Provide the (X, Y) coordinate of the cell's center where the given text is located.  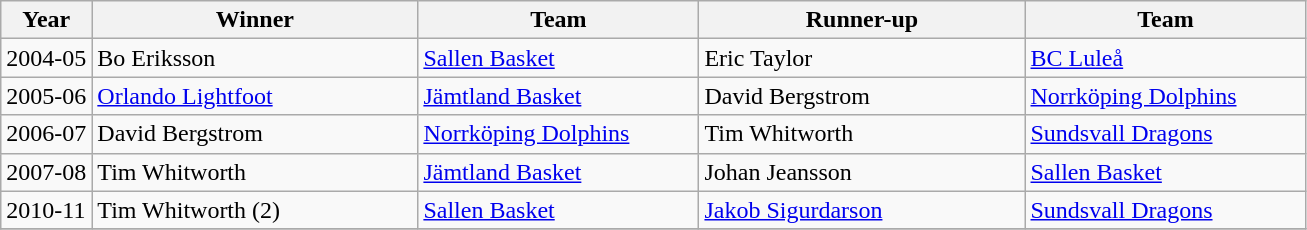
Orlando Lightfoot (255, 96)
Year (46, 20)
2006-07 (46, 134)
2010-11 (46, 210)
Winner (255, 20)
Jakob Sigurdarson (862, 210)
Tim Whitworth (2) (255, 210)
2004-05 (46, 58)
Eric Taylor (862, 58)
Bo Eriksson (255, 58)
Runner-up (862, 20)
BC Luleå (1166, 58)
2005-06 (46, 96)
2007-08 (46, 172)
Johan Jeansson (862, 172)
